Return [x, y] of the center of cell containing provided text 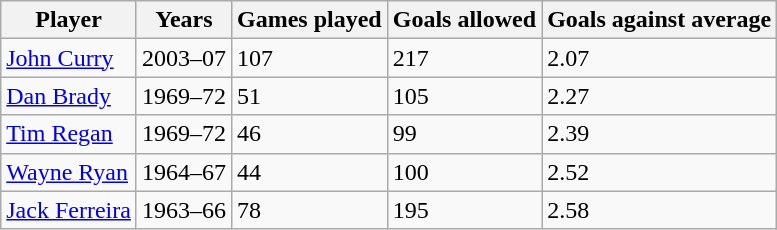
Jack Ferreira [69, 210]
44 [309, 172]
100 [464, 172]
1964–67 [184, 172]
Dan Brady [69, 96]
John Curry [69, 58]
2003–07 [184, 58]
Wayne Ryan [69, 172]
46 [309, 134]
1963–66 [184, 210]
2.39 [660, 134]
2.07 [660, 58]
Goals against average [660, 20]
51 [309, 96]
107 [309, 58]
2.27 [660, 96]
Years [184, 20]
Tim Regan [69, 134]
2.52 [660, 172]
Player [69, 20]
Goals allowed [464, 20]
2.58 [660, 210]
99 [464, 134]
Games played [309, 20]
105 [464, 96]
78 [309, 210]
217 [464, 58]
195 [464, 210]
